Find where the given text appears and provide that cell's center as (x, y) coordinate. 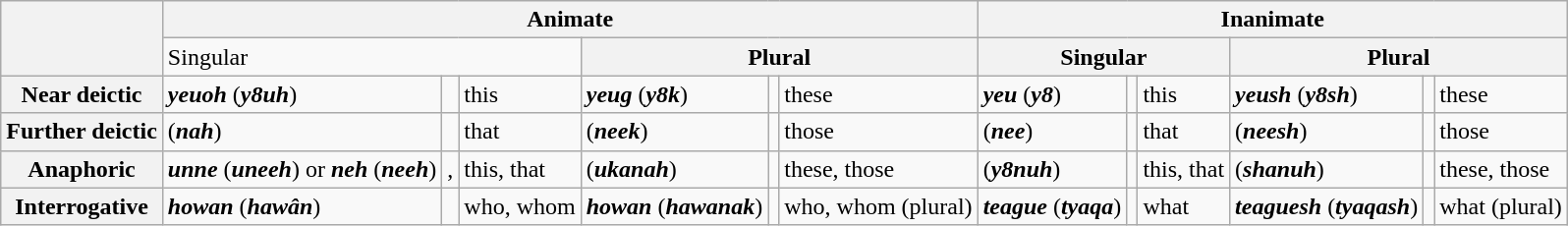
(neek) (674, 132)
yeush (y8sh) (1326, 94)
Anaphoric (83, 169)
(nah) (302, 132)
howan (hawanak) (674, 206)
who, whom (520, 206)
yeug (y8k) (674, 94)
teague (tyaqa) (1052, 206)
(y8nuh) (1052, 169)
teaguesh (tyaqash) (1326, 206)
howan (hawân) (302, 206)
(shanuh) (1326, 169)
Inanimate (1272, 20)
yeuoh (y8uh) (302, 94)
Animate (570, 20)
what (1184, 206)
(nee) (1052, 132)
Interrogative (83, 206)
yeu (y8) (1052, 94)
Further deictic (83, 132)
, (450, 169)
Near deictic (83, 94)
(neesh) (1326, 132)
unne (uneeh) or neh (neeh) (302, 169)
(ukanah) (674, 169)
who, whom (plural) (878, 206)
what (plural) (1501, 206)
